From the cell containing the given text, extract its center point as [x, y] coordinate. 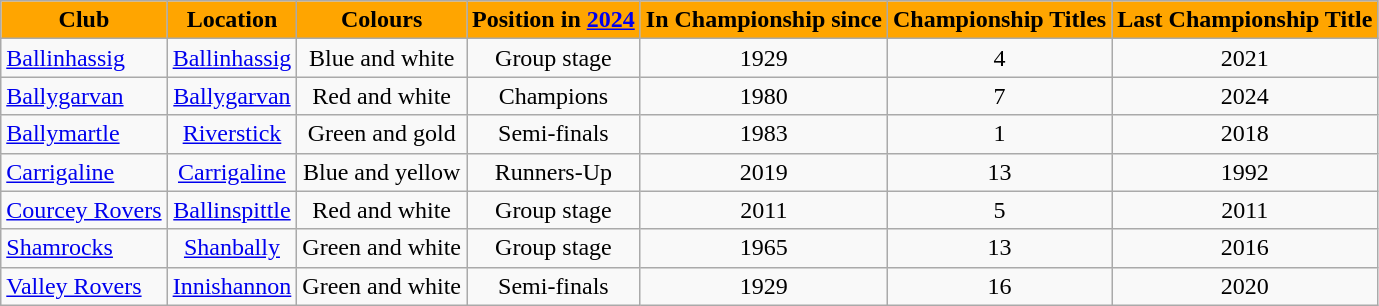
Championship Titles [999, 20]
5 [999, 210]
Shamrocks [84, 248]
Ballinspittle [232, 210]
7 [999, 96]
Blue and white [382, 58]
2018 [1245, 134]
Colours [382, 20]
2016 [1245, 248]
Riverstick [232, 134]
Blue and yellow [382, 172]
Runners-Up [553, 172]
Innishannon [232, 286]
In Championship since [764, 20]
2019 [764, 172]
Valley Rovers [84, 286]
Position in 2024 [553, 20]
1 [999, 134]
Green and gold [382, 134]
4 [999, 58]
Champions [553, 96]
Last Championship Title [1245, 20]
1983 [764, 134]
Location [232, 20]
2020 [1245, 286]
1992 [1245, 172]
16 [999, 286]
2021 [1245, 58]
Shanbally [232, 248]
1980 [764, 96]
Ballymartle [84, 134]
2024 [1245, 96]
1965 [764, 248]
Courcey Rovers [84, 210]
Club [84, 20]
